Search for the cell housing the specified text and yield its (x, y) center coordinate. 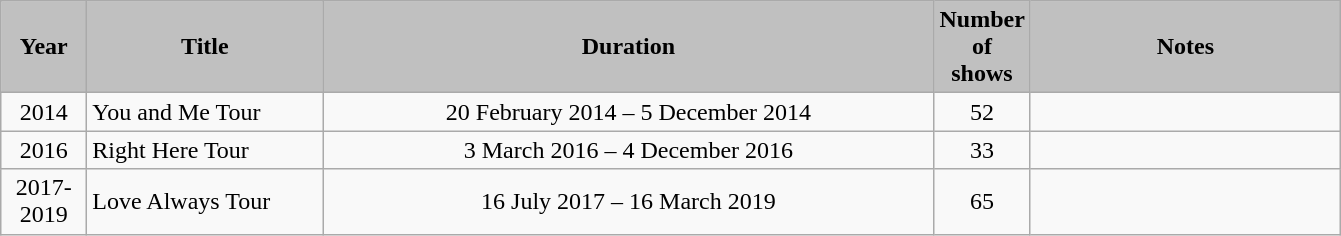
20 February 2014 – 5 December 2014 (628, 112)
2016 (44, 150)
Right Here Tour (205, 150)
65 (982, 202)
2017-2019 (44, 202)
You and Me Tour (205, 112)
Notes (1186, 47)
Year (44, 47)
52 (982, 112)
Duration (628, 47)
Love Always Tour (205, 202)
Number of shows (982, 47)
Title (205, 47)
16 July 2017 – 16 March 2019 (628, 202)
2014 (44, 112)
3 March 2016 – 4 December 2016 (628, 150)
33 (982, 150)
